Determine the (x, y) coordinate at the center of the cell enclosing the given text.  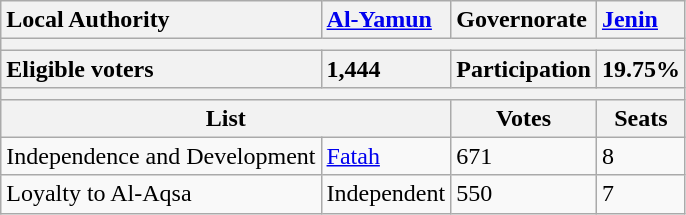
Loyalty to Al-Aqsa (161, 194)
Al-Yamun (386, 20)
Participation (524, 69)
Governorate (524, 20)
Eligible voters (161, 69)
Local Authority (161, 20)
Independent (386, 194)
List (226, 118)
Fatah (386, 156)
Independence and Development (161, 156)
8 (640, 156)
7 (640, 194)
1,444 (386, 69)
671 (524, 156)
Votes (524, 118)
Jenin (640, 20)
550 (524, 194)
19.75% (640, 69)
Seats (640, 118)
